Identify which cell holds the provided text, then report its (x, y) central coordinate. 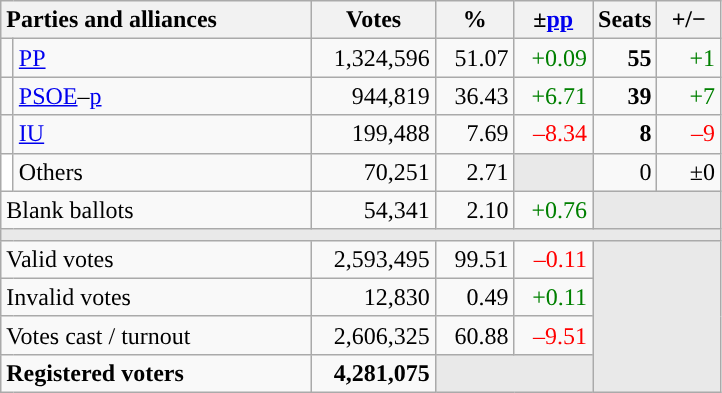
+7 (689, 96)
2,593,495 (374, 259)
0.49 (474, 297)
99.51 (474, 259)
70,251 (374, 172)
2,606,325 (374, 335)
PSOE–p (162, 96)
PP (162, 58)
–9.51 (554, 335)
199,488 (374, 134)
Registered voters (156, 373)
55 (624, 58)
7.69 (474, 134)
Invalid votes (156, 297)
2.10 (474, 210)
–8.34 (554, 134)
36.43 (474, 96)
+0.76 (554, 210)
51.07 (474, 58)
+0.11 (554, 297)
–0.11 (554, 259)
60.88 (474, 335)
8 (624, 134)
±pp (554, 20)
IU (162, 134)
Valid votes (156, 259)
–9 (689, 134)
12,830 (374, 297)
Blank ballots (156, 210)
1,324,596 (374, 58)
944,819 (374, 96)
39 (624, 96)
Others (162, 172)
Seats (624, 20)
+/− (689, 20)
+1 (689, 58)
±0 (689, 172)
% (474, 20)
Parties and alliances (156, 20)
0 (624, 172)
2.71 (474, 172)
Votes cast / turnout (156, 335)
Votes (374, 20)
54,341 (374, 210)
4,281,075 (374, 373)
+0.09 (554, 58)
+6.71 (554, 96)
